Capture the cell that displays the provided text and extract its [X, Y] central coordinate. 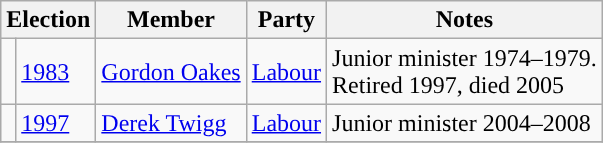
1997 [56, 123]
Election [48, 20]
Member [171, 20]
Junior minister 2004–2008 [465, 123]
Junior minister 1974–1979.Retired 1997, died 2005 [465, 72]
1983 [56, 72]
Gordon Oakes [171, 72]
Notes [465, 20]
Derek Twigg [171, 123]
Party [286, 20]
